Pinpoint the cell where the given text exists, returning its [X, Y] midpoint coordinate. 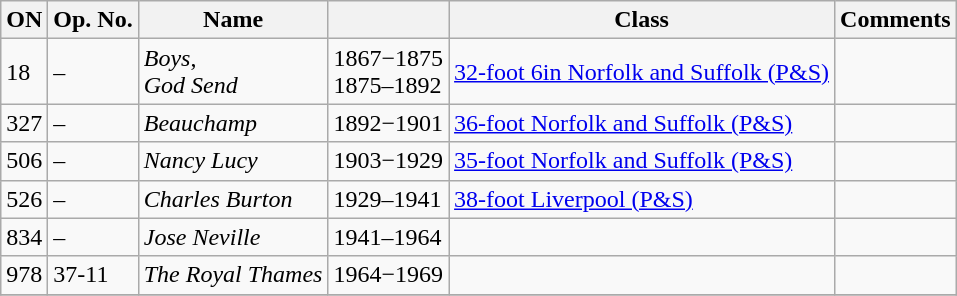
834 [24, 237]
Name [233, 20]
978 [24, 275]
Boys,God Send [233, 72]
Charles Burton [233, 199]
36-foot Norfolk and Suffolk (P&S) [642, 123]
Op. No. [93, 20]
Nancy Lucy [233, 161]
1941–1964 [388, 237]
37-11 [93, 275]
1903−1929 [388, 161]
1867−18751875–1892 [388, 72]
35-foot Norfolk and Suffolk (P&S) [642, 161]
1892−1901 [388, 123]
506 [24, 161]
Beauchamp [233, 123]
1929–1941 [388, 199]
ON [24, 20]
Class [642, 20]
32-foot 6in Norfolk and Suffolk (P&S) [642, 72]
38-foot Liverpool (P&S) [642, 199]
The Royal Thames [233, 275]
526 [24, 199]
Jose Neville [233, 237]
18 [24, 72]
Comments [896, 20]
1964−1969 [388, 275]
327 [24, 123]
